Extract the (X, Y) coordinate from the center of the cell holding the provided text.  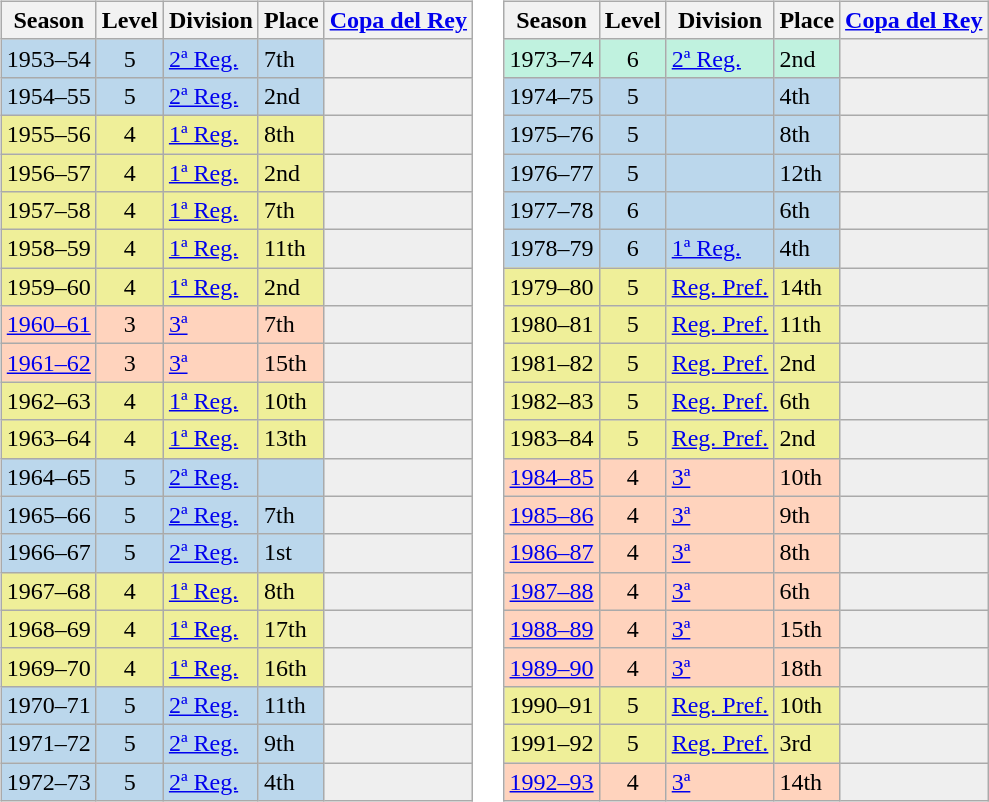
1975–76 (552, 134)
1972–73 (48, 781)
1959–60 (48, 287)
1985–86 (552, 515)
16th (291, 667)
1980–81 (552, 325)
1973–74 (552, 58)
1965–66 (48, 515)
12th (807, 173)
1957–58 (48, 211)
1977–78 (552, 211)
1970–71 (48, 705)
1983–84 (552, 439)
1962–63 (48, 401)
1982–83 (552, 401)
1st (291, 553)
18th (807, 667)
1953–54 (48, 58)
1989–90 (552, 667)
1976–77 (552, 173)
1986–87 (552, 553)
1978–79 (552, 249)
1958–59 (48, 249)
1967–68 (48, 591)
1974–75 (552, 96)
1971–72 (48, 743)
1964–65 (48, 477)
1992–93 (552, 781)
1979–80 (552, 287)
1968–69 (48, 629)
17th (291, 629)
1966–67 (48, 553)
1961–62 (48, 363)
3rd (807, 743)
1963–64 (48, 439)
1991–92 (552, 743)
1969–70 (48, 667)
1984–85 (552, 477)
1987–88 (552, 591)
1956–57 (48, 173)
1990–91 (552, 705)
1988–89 (552, 629)
13th (291, 439)
1955–56 (48, 134)
1954–55 (48, 96)
1981–82 (552, 363)
1960–61 (48, 325)
